Output the (x, y) coordinate of the center of the cell containing the given text.  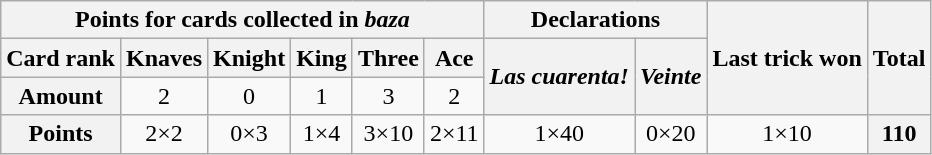
Three (388, 58)
1 (322, 96)
3×10 (388, 134)
1×10 (787, 134)
Points for cards collected in baza (242, 20)
Knaves (164, 58)
2×2 (164, 134)
Card rank (61, 58)
3 (388, 96)
0×20 (670, 134)
Last trick won (787, 58)
Veinte (670, 77)
Las cuarenta! (559, 77)
Ace (454, 58)
110 (899, 134)
1×4 (322, 134)
0 (250, 96)
King (322, 58)
Knight (250, 58)
0×3 (250, 134)
Points (61, 134)
1×40 (559, 134)
Amount (61, 96)
Total (899, 58)
Declarations (596, 20)
2×11 (454, 134)
